Find where the given text appears and provide that cell's center as (X, Y) coordinate. 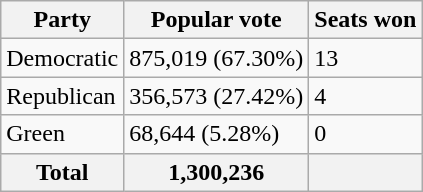
356,573 (27.42%) (216, 96)
Republican (62, 96)
1,300,236 (216, 172)
13 (366, 58)
4 (366, 96)
0 (366, 134)
Seats won (366, 20)
875,019 (67.30%) (216, 58)
Green (62, 134)
Party (62, 20)
Total (62, 172)
Democratic (62, 58)
68,644 (5.28%) (216, 134)
Popular vote (216, 20)
